Detect which cell encompasses the target text, then output its [x, y] center coordinate. 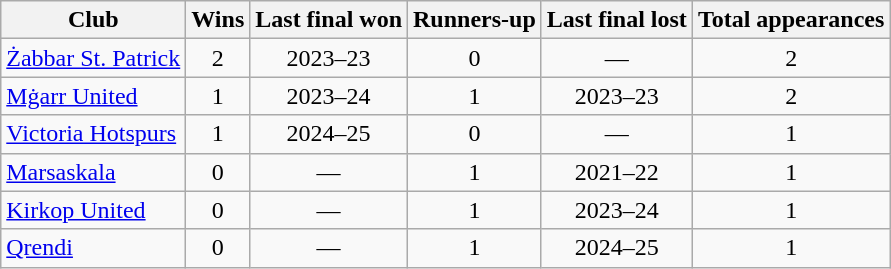
Qrendi [94, 248]
Marsaskala [94, 172]
Kirkop United [94, 210]
Mġarr United [94, 96]
Wins [218, 20]
Victoria Hotspurs [94, 134]
Last final lost [616, 20]
Club [94, 20]
Total appearances [791, 20]
Runners-up [475, 20]
Żabbar St. Patrick [94, 58]
Last final won [329, 20]
2021–22 [616, 172]
